Find where the given text appears and provide that cell's center as (X, Y) coordinate. 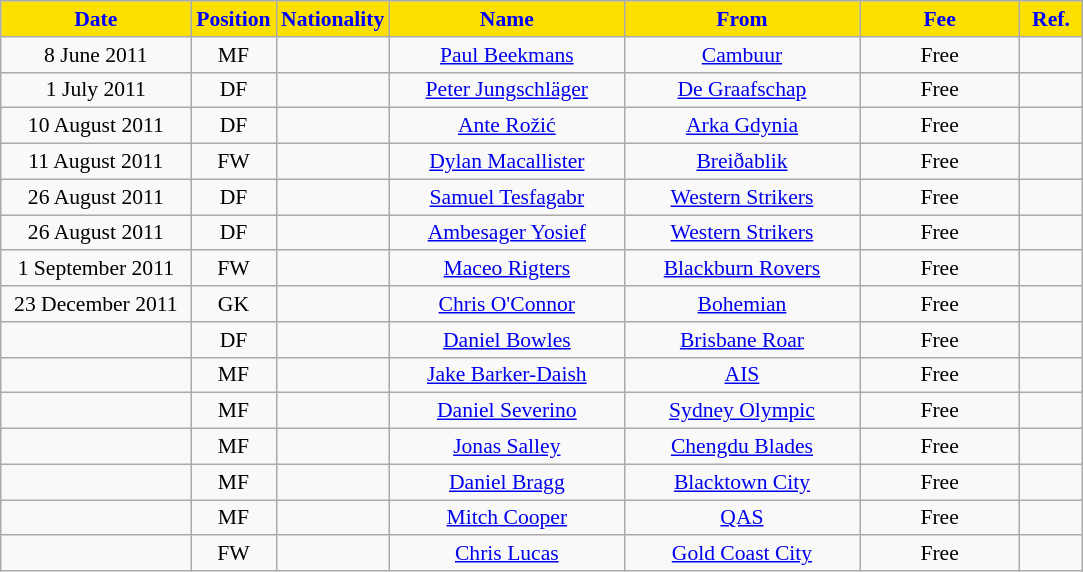
Position (234, 19)
Gold Coast City (742, 554)
Arka Gdynia (742, 126)
Dylan Macallister (506, 162)
Paul Beekmans (506, 55)
Sydney Olympic (742, 411)
Ambesager Yosief (506, 233)
Cambuur (742, 55)
Bohemian (742, 304)
Nationality (332, 19)
23 December 2011 (96, 304)
Chris Lucas (506, 554)
Daniel Bragg (506, 482)
Blackburn Rovers (742, 269)
AIS (742, 375)
Date (96, 19)
Fee (940, 19)
Brisbane Roar (742, 340)
Daniel Severino (506, 411)
Peter Jungschläger (506, 90)
8 June 2011 (96, 55)
GK (234, 304)
Name (506, 19)
Samuel Tesfagabr (506, 197)
Mitch Cooper (506, 518)
Chris O'Connor (506, 304)
Ref. (1052, 19)
From (742, 19)
QAS (742, 518)
Ante Rožić (506, 126)
11 August 2011 (96, 162)
Daniel Bowles (506, 340)
Breiðablik (742, 162)
Maceo Rigters (506, 269)
Jake Barker-Daish (506, 375)
1 September 2011 (96, 269)
Chengdu Blades (742, 447)
Jonas Salley (506, 447)
1 July 2011 (96, 90)
10 August 2011 (96, 126)
Blacktown City (742, 482)
De Graafschap (742, 90)
